From the cell containing the given text, extract its center point as [X, Y] coordinate. 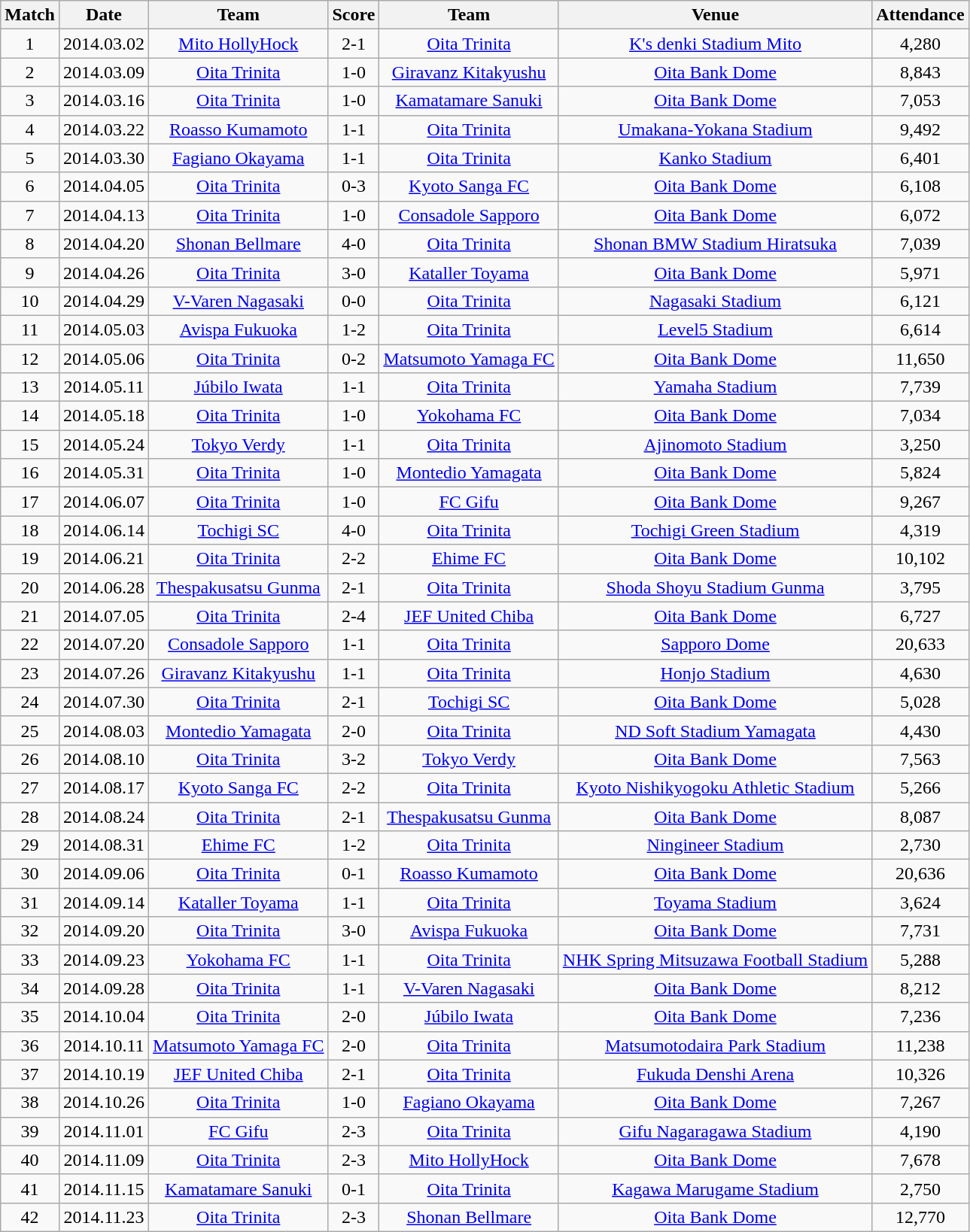
6,108 [920, 187]
28 [30, 816]
Toyama Stadium [715, 903]
8,087 [920, 816]
2014.09.23 [104, 960]
Kyoto Nishikyogoku Athletic Stadium [715, 787]
6,072 [920, 215]
19 [30, 559]
6,614 [920, 329]
2014.08.10 [104, 759]
17 [30, 502]
Nagasaki Stadium [715, 301]
36 [30, 1045]
2014.08.03 [104, 730]
18 [30, 530]
4,280 [920, 44]
2014.10.04 [104, 1017]
7,739 [920, 387]
Sapporo Dome [715, 645]
2014.11.01 [104, 1131]
Ningineer Stadium [715, 845]
2014.05.24 [104, 445]
Level5 Stadium [715, 329]
7 [30, 215]
2014.04.26 [104, 272]
30 [30, 874]
7,731 [920, 931]
2014.03.30 [104, 158]
11,238 [920, 1045]
7,034 [920, 416]
Honjo Stadium [715, 673]
2014.07.26 [104, 673]
9 [30, 272]
Date [104, 15]
4 [30, 129]
6 [30, 187]
2014.07.30 [104, 702]
2014.11.09 [104, 1160]
13 [30, 387]
2014.11.23 [104, 1217]
K's denki Stadium Mito [715, 44]
14 [30, 416]
2014.05.03 [104, 329]
8 [30, 244]
2014.09.28 [104, 988]
7,039 [920, 244]
Umakana-Yokana Stadium [715, 129]
31 [30, 903]
Matsumotodaira Park Stadium [715, 1045]
9,267 [920, 502]
24 [30, 702]
26 [30, 759]
2014.05.06 [104, 359]
4,630 [920, 673]
2-4 [354, 616]
4,430 [920, 730]
38 [30, 1103]
2014.05.31 [104, 473]
2,730 [920, 845]
7,053 [920, 101]
2014.10.19 [104, 1074]
2014.07.20 [104, 645]
10,102 [920, 559]
Fukuda Denshi Arena [715, 1074]
ND Soft Stadium Yamagata [715, 730]
8,212 [920, 988]
3-2 [354, 759]
1 [30, 44]
20 [30, 587]
25 [30, 730]
5,288 [920, 960]
2014.09.14 [104, 903]
2014.04.29 [104, 301]
3,250 [920, 445]
2014.06.07 [104, 502]
7,563 [920, 759]
2014.10.11 [104, 1045]
7,267 [920, 1103]
22 [30, 645]
2014.04.20 [104, 244]
0-3 [354, 187]
Ajinomoto Stadium [715, 445]
2014.05.11 [104, 387]
10,326 [920, 1074]
7,678 [920, 1160]
Yamaha Stadium [715, 387]
39 [30, 1131]
7,236 [920, 1017]
34 [30, 988]
Venue [715, 15]
Gifu Nagaragawa Stadium [715, 1131]
2014.06.21 [104, 559]
4,190 [920, 1131]
33 [30, 960]
Shonan BMW Stadium Hiratsuka [715, 244]
2014.03.09 [104, 72]
2014.09.06 [104, 874]
Kagawa Marugame Stadium [715, 1188]
Tochigi Green Stadium [715, 530]
32 [30, 931]
Match [30, 15]
Attendance [920, 15]
2014.06.28 [104, 587]
9,492 [920, 129]
Shoda Shoyu Stadium Gunma [715, 587]
41 [30, 1188]
2014.09.20 [104, 931]
Kanko Stadium [715, 158]
5,824 [920, 473]
12,770 [920, 1217]
20,633 [920, 645]
Score [354, 15]
29 [30, 845]
6,401 [920, 158]
2014.08.31 [104, 845]
2014.11.15 [104, 1188]
3,795 [920, 587]
2014.05.18 [104, 416]
6,121 [920, 301]
11,650 [920, 359]
2014.07.05 [104, 616]
2014.08.17 [104, 787]
23 [30, 673]
2014.04.05 [104, 187]
37 [30, 1074]
12 [30, 359]
5 [30, 158]
0-2 [354, 359]
11 [30, 329]
2014.08.24 [104, 816]
10 [30, 301]
16 [30, 473]
5,971 [920, 272]
15 [30, 445]
4,319 [920, 530]
2014.03.22 [104, 129]
0-0 [354, 301]
27 [30, 787]
2014.04.13 [104, 215]
8,843 [920, 72]
2,750 [920, 1188]
21 [30, 616]
6,727 [920, 616]
2014.06.14 [104, 530]
3,624 [920, 903]
5,028 [920, 702]
2 [30, 72]
2014.03.16 [104, 101]
2014.10.26 [104, 1103]
35 [30, 1017]
NHK Spring Mitsuzawa Football Stadium [715, 960]
3 [30, 101]
2014.03.02 [104, 44]
20,636 [920, 874]
42 [30, 1217]
40 [30, 1160]
5,266 [920, 787]
